Identify which cell holds the provided text, then report its [X, Y] central coordinate. 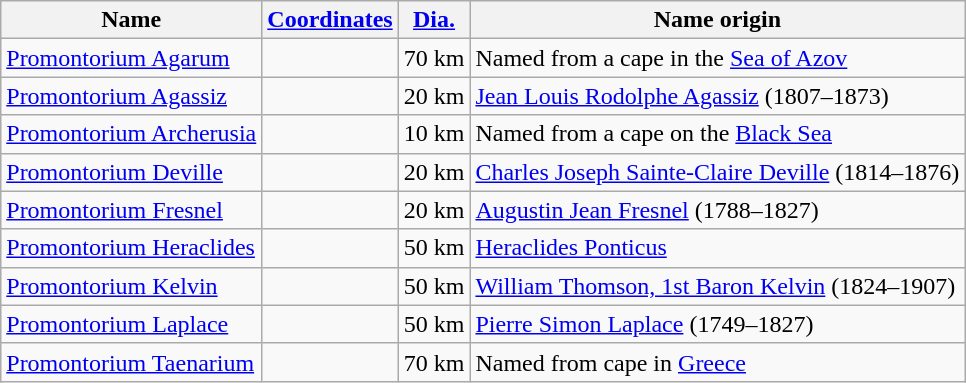
Promontorium Laplace [132, 324]
Name origin [718, 20]
Named from a cape in the Sea of Azov [718, 58]
Heraclides Ponticus [718, 248]
10 km [434, 134]
Promontorium Archerusia [132, 134]
Named from cape in Greece [718, 362]
Promontorium Agassiz [132, 96]
Named from a cape on the Black Sea [718, 134]
Promontorium Fresnel [132, 210]
Jean Louis Rodolphe Agassiz (1807–1873) [718, 96]
Augustin Jean Fresnel (1788–1827) [718, 210]
Coordinates [330, 20]
Promontorium Deville [132, 172]
Dia. [434, 20]
Charles Joseph Sainte-Claire Deville (1814–1876) [718, 172]
Pierre Simon Laplace (1749–1827) [718, 324]
Promontorium Taenarium [132, 362]
Promontorium Agarum [132, 58]
William Thomson, 1st Baron Kelvin (1824–1907) [718, 286]
Promontorium Kelvin [132, 286]
Name [132, 20]
Promontorium Heraclides [132, 248]
